Locate the cell with the specified text and output its (X, Y) center coordinate. 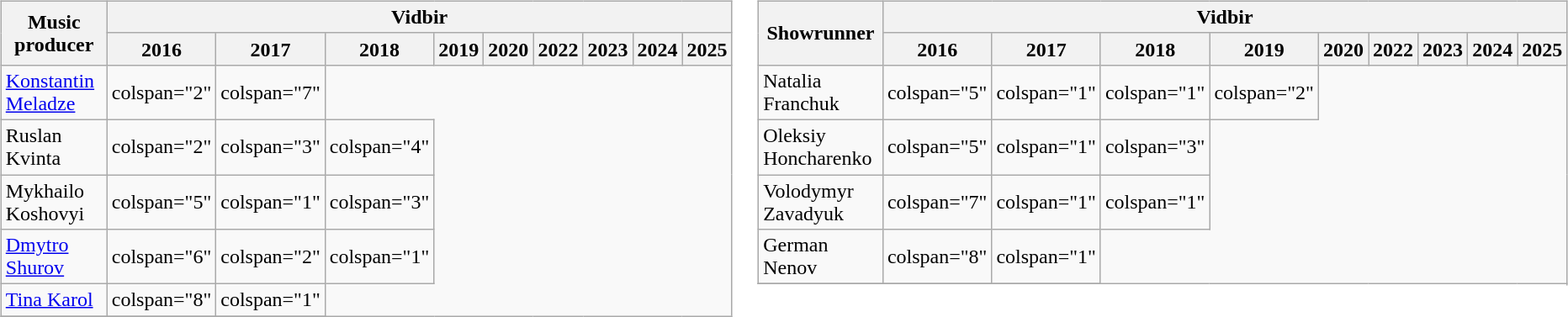
Konstantin Meladze (54, 92)
Ruslan Kvinta (54, 146)
Natalia Franchuk (821, 92)
Tina Karol (54, 300)
Dmytro Shurov (54, 257)
Music producer (54, 33)
Showrunner (821, 33)
colspan="4" (379, 146)
Volodymyr Zavadyuk (821, 202)
German Nenov (821, 257)
Mykhailo Koshovyi (54, 202)
Oleksiy Honcharenko (821, 146)
colspan="6" (162, 257)
